Search for the cell housing the specified text and yield its (x, y) center coordinate. 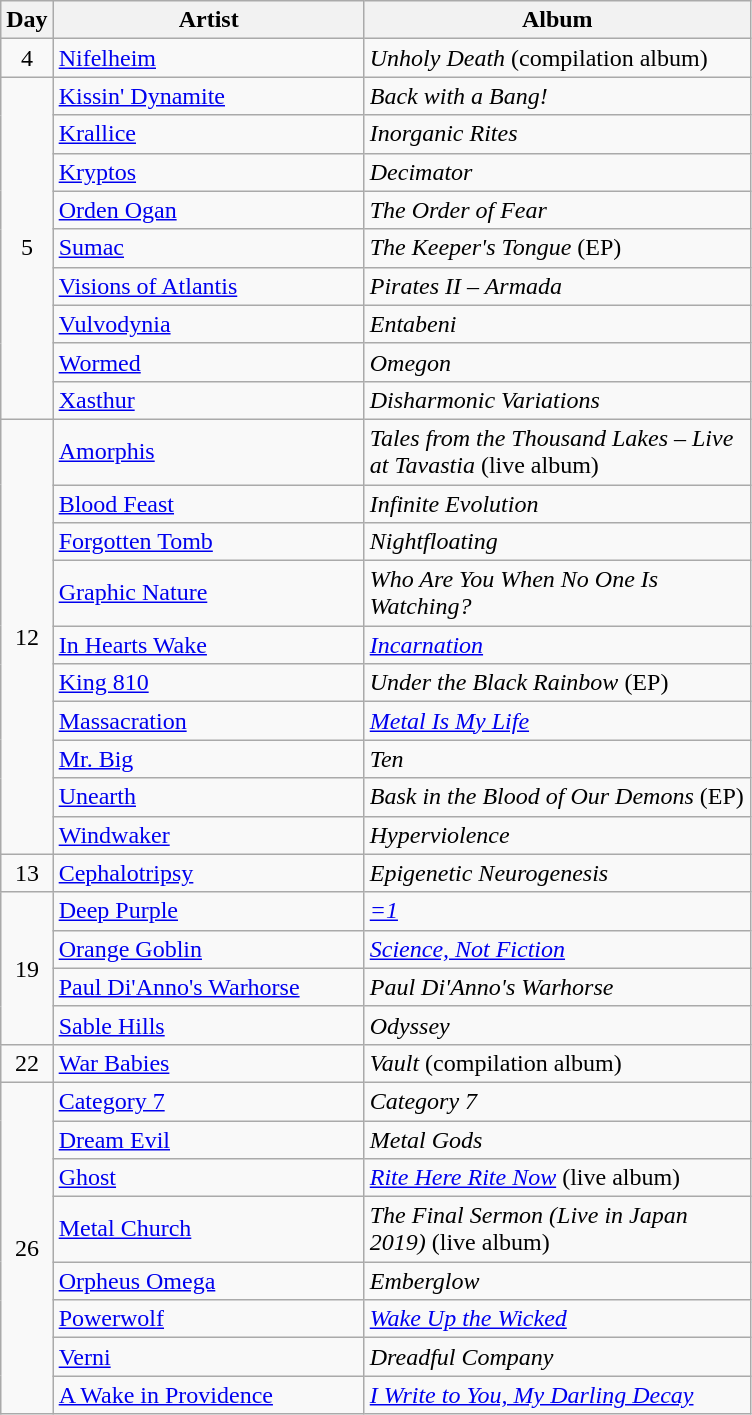
Album (557, 20)
Dream Evil (208, 1139)
Metal Is My Life (557, 721)
The Keeper's Tongue (EP) (557, 248)
Kryptos (208, 172)
Omegon (557, 362)
Mr. Big (208, 759)
Vulvodynia (208, 324)
I Write to You, My Darling Decay (557, 1395)
Bask in the Blood of Our Demons (EP) (557, 797)
22 (27, 1063)
The Final Sermon (Live in Japan 2019) (live album) (557, 1230)
Odyssey (557, 1025)
19 (27, 968)
Verni (208, 1357)
War Babies (208, 1063)
Dreadful Company (557, 1357)
5 (27, 248)
Disharmonic Variations (557, 400)
=1 (557, 911)
Nifelheim (208, 58)
Vault (compilation album) (557, 1063)
Inorganic Rites (557, 134)
Who Are You When No One Is Watching? (557, 594)
Massacration (208, 721)
Cephalotripsy (208, 873)
Amorphis (208, 452)
Forgotten Tomb (208, 542)
Unholy Death (compilation album) (557, 58)
Kissin' Dynamite (208, 96)
Deep Purple (208, 911)
Orden Ogan (208, 210)
Entabeni (557, 324)
Wormed (208, 362)
Tales from the Thousand Lakes – Live at Tavastia (live album) (557, 452)
Incarnation (557, 645)
Ghost (208, 1178)
Metal Church (208, 1230)
Unearth (208, 797)
Infinite Evolution (557, 503)
12 (27, 636)
Windwaker (208, 835)
Blood Feast (208, 503)
Nightfloating (557, 542)
Rite Here Rite Now (live album) (557, 1178)
Xasthur (208, 400)
26 (27, 1248)
13 (27, 873)
Under the Black Rainbow (EP) (557, 683)
A Wake in Providence (208, 1395)
Back with a Bang! (557, 96)
Science, Not Fiction (557, 949)
Emberglow (557, 1281)
Visions of Atlantis (208, 286)
Hyperviolence (557, 835)
The Order of Fear (557, 210)
4 (27, 58)
Artist (208, 20)
Epigenetic Neurogenesis (557, 873)
Orpheus Omega (208, 1281)
Sumac (208, 248)
In Hearts Wake (208, 645)
Day (27, 20)
Pirates II – Armada (557, 286)
Wake Up the Wicked (557, 1319)
Orange Goblin (208, 949)
Graphic Nature (208, 594)
Sable Hills (208, 1025)
Krallice (208, 134)
Powerwolf (208, 1319)
Decimator (557, 172)
Metal Gods (557, 1139)
Ten (557, 759)
King 810 (208, 683)
